Provide the (x, y) coordinate of the cell's center where the given text is located.  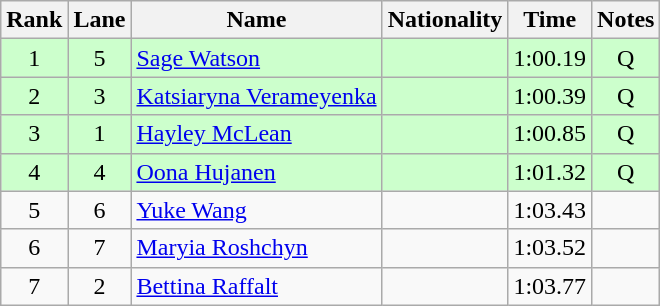
Name (256, 20)
Hayley McLean (256, 134)
1:03.52 (550, 248)
Sage Watson (256, 58)
Oona Hujanen (256, 172)
Yuke Wang (256, 210)
1:00.19 (550, 58)
1:03.77 (550, 286)
1:00.39 (550, 96)
Lane (100, 20)
1:01.32 (550, 172)
Maryia Roshchyn (256, 248)
Notes (626, 20)
Bettina Raffalt (256, 286)
Time (550, 20)
1:03.43 (550, 210)
1:00.85 (550, 134)
Katsiaryna Verameyenka (256, 96)
Nationality (445, 20)
Rank (34, 20)
